For the text-containing cell, return its midpoint in (x, y) coordinate format. 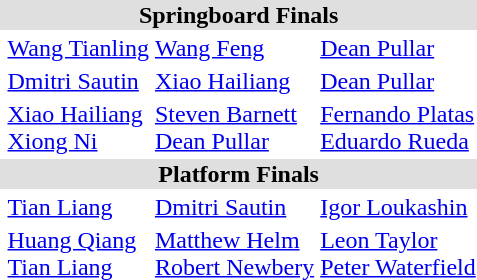
Tian Liang (78, 207)
Xiao Hailiang (234, 81)
Wang Feng (234, 48)
Springboard Finals (238, 15)
Steven BarnettDean Pullar (234, 128)
Xiao HailiangXiong Ni (78, 128)
Platform Finals (238, 174)
Wang Tianling (78, 48)
